Search for the cell housing the specified text and yield its (x, y) center coordinate. 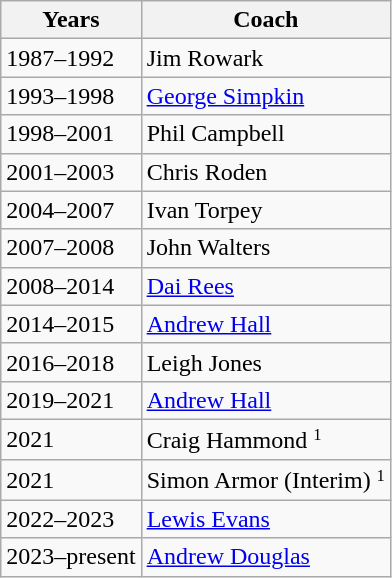
Ivan Torpey (266, 210)
2001–2003 (71, 172)
2022–2023 (71, 519)
Coach (266, 20)
2004–2007 (71, 210)
1987–1992 (71, 58)
2008–2014 (71, 286)
2007–2008 (71, 248)
2019–2021 (71, 400)
1998–2001 (71, 134)
George Simpkin (266, 96)
Dai Rees (266, 286)
Years (71, 20)
Craig Hammond 1 (266, 439)
Andrew Douglas (266, 557)
2016–2018 (71, 362)
2014–2015 (71, 324)
Leigh Jones (266, 362)
2023–present (71, 557)
Lewis Evans (266, 519)
Chris Roden (266, 172)
Simon Armor (Interim) 1 (266, 480)
Jim Rowark (266, 58)
John Walters (266, 248)
Phil Campbell (266, 134)
1993–1998 (71, 96)
